Pinpoint the cell where the given text exists, returning its [X, Y] midpoint coordinate. 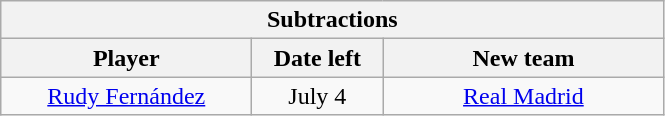
Subtractions [332, 20]
Real Madrid [524, 96]
Date left [318, 58]
July 4 [318, 96]
Player [126, 58]
Rudy Fernández [126, 96]
New team [524, 58]
